Return (X, Y) of the center of cell containing provided text 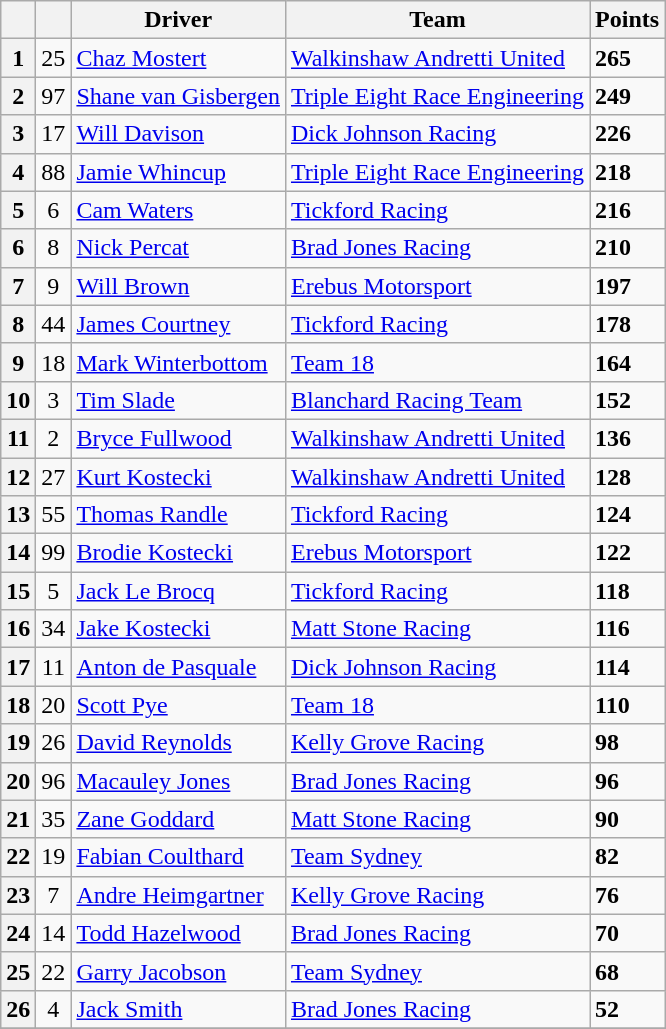
Cam Waters (178, 210)
98 (628, 743)
210 (628, 248)
82 (628, 857)
124 (628, 515)
Jack Le Brocq (178, 591)
110 (628, 705)
226 (628, 134)
178 (628, 324)
197 (628, 286)
216 (628, 210)
118 (628, 591)
Bryce Fullwood (178, 438)
Shane van Gisbergen (178, 96)
Jack Smith (178, 1009)
10 (18, 400)
114 (628, 667)
164 (628, 362)
Brodie Kostecki (178, 553)
76 (628, 895)
35 (54, 819)
Todd Hazelwood (178, 933)
34 (54, 629)
116 (628, 629)
136 (628, 438)
Chaz Mostert (178, 58)
97 (54, 96)
Andre Heimgartner (178, 895)
Driver (178, 20)
70 (628, 933)
Jamie Whincup (178, 172)
152 (628, 400)
52 (628, 1009)
15 (18, 591)
12 (18, 477)
90 (628, 819)
Will Davison (178, 134)
Thomas Randle (178, 515)
218 (628, 172)
Team (437, 20)
Zane Goddard (178, 819)
Nick Percat (178, 248)
122 (628, 553)
128 (628, 477)
23 (18, 895)
249 (628, 96)
Mark Winterbottom (178, 362)
16 (18, 629)
99 (54, 553)
44 (54, 324)
55 (54, 515)
Points (628, 20)
Macauley Jones (178, 781)
Kurt Kostecki (178, 477)
David Reynolds (178, 743)
21 (18, 819)
24 (18, 933)
Fabian Coulthard (178, 857)
1 (18, 58)
88 (54, 172)
13 (18, 515)
Jake Kostecki (178, 629)
Will Brown (178, 286)
Scott Pye (178, 705)
Tim Slade (178, 400)
James Courtney (178, 324)
Anton de Pasquale (178, 667)
Blanchard Racing Team (437, 400)
68 (628, 971)
27 (54, 477)
265 (628, 58)
Garry Jacobson (178, 971)
